Detect which cell encompasses the target text, then output its [x, y] center coordinate. 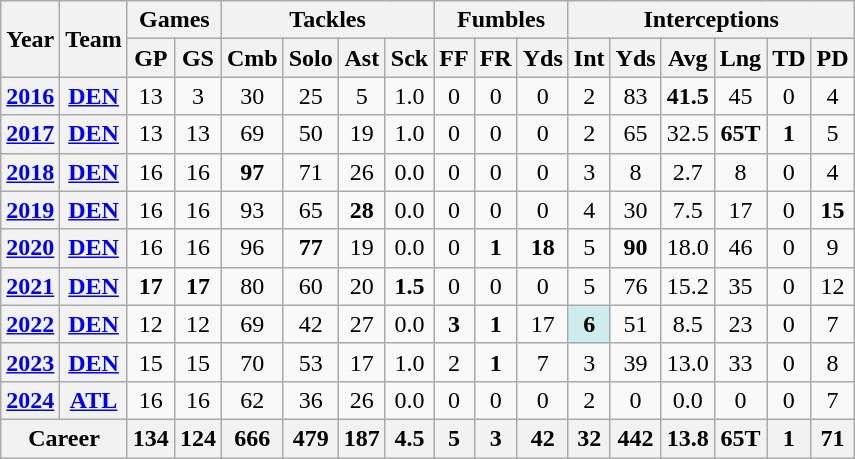
83 [636, 96]
25 [310, 96]
35 [740, 286]
Career [64, 438]
80 [252, 286]
Fumbles [502, 20]
2016 [30, 96]
Ast [362, 58]
187 [362, 438]
2021 [30, 286]
32 [589, 438]
60 [310, 286]
Sck [409, 58]
2023 [30, 362]
20 [362, 286]
39 [636, 362]
GS [198, 58]
6 [589, 324]
TD [789, 58]
53 [310, 362]
2018 [30, 172]
GP [150, 58]
PD [832, 58]
Tackles [327, 20]
36 [310, 400]
70 [252, 362]
7.5 [688, 210]
FF [454, 58]
51 [636, 324]
18.0 [688, 248]
32.5 [688, 134]
62 [252, 400]
2024 [30, 400]
Year [30, 39]
4.5 [409, 438]
Int [589, 58]
Solo [310, 58]
442 [636, 438]
13.0 [688, 362]
15.2 [688, 286]
479 [310, 438]
666 [252, 438]
Games [174, 20]
2.7 [688, 172]
41.5 [688, 96]
18 [542, 248]
Avg [688, 58]
96 [252, 248]
90 [636, 248]
ATL [94, 400]
33 [740, 362]
1.5 [409, 286]
Lng [740, 58]
Interceptions [711, 20]
23 [740, 324]
FR [496, 58]
Cmb [252, 58]
77 [310, 248]
76 [636, 286]
8.5 [688, 324]
2022 [30, 324]
50 [310, 134]
28 [362, 210]
93 [252, 210]
97 [252, 172]
2017 [30, 134]
2020 [30, 248]
2019 [30, 210]
45 [740, 96]
Team [94, 39]
46 [740, 248]
124 [198, 438]
13.8 [688, 438]
134 [150, 438]
27 [362, 324]
9 [832, 248]
